Capture the cell that displays the provided text and extract its (X, Y) central coordinate. 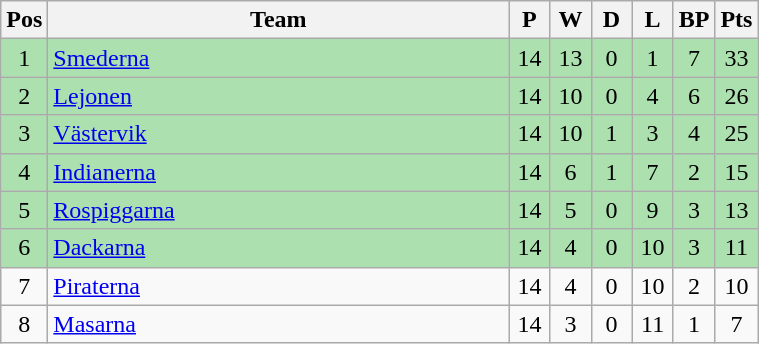
Piraterna (278, 286)
Rospiggarna (278, 210)
8 (24, 324)
Smederna (278, 58)
26 (736, 96)
Lejonen (278, 96)
Masarna (278, 324)
D (612, 20)
BP (694, 20)
Västervik (278, 134)
9 (652, 210)
L (652, 20)
Pos (24, 20)
P (530, 20)
15 (736, 172)
Dackarna (278, 248)
Indianerna (278, 172)
25 (736, 134)
Pts (736, 20)
W (570, 20)
Team (278, 20)
33 (736, 58)
